Determine the [X, Y] coordinate at the center of the cell enclosing the given text.  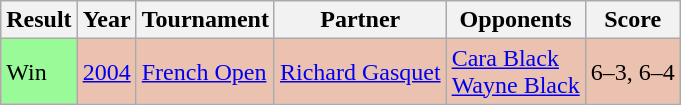
Partner [360, 20]
Win [39, 72]
Cara Black Wayne Black [516, 72]
6–3, 6–4 [632, 72]
Result [39, 20]
Opponents [516, 20]
Year [106, 20]
French Open [205, 72]
Score [632, 20]
Tournament [205, 20]
Richard Gasquet [360, 72]
2004 [106, 72]
